Pinpoint the cell where the given text exists, returning its (X, Y) midpoint coordinate. 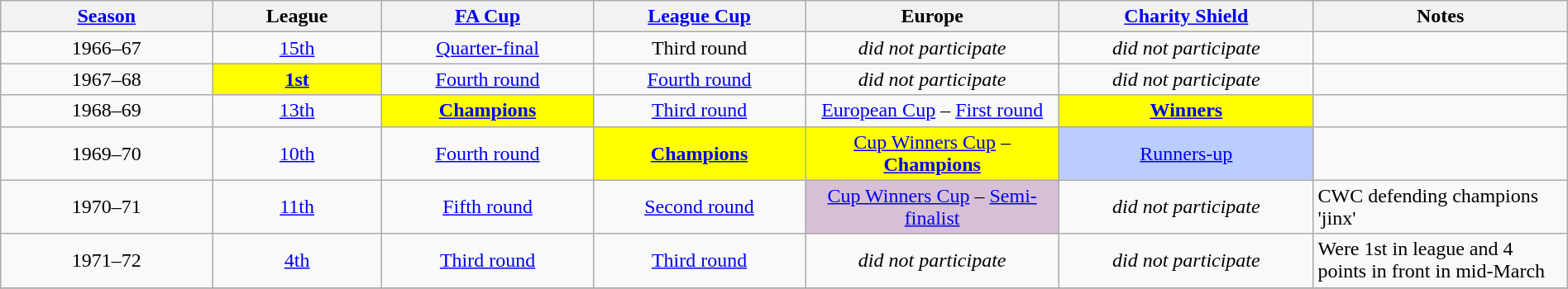
15th (298, 48)
1970–71 (107, 206)
FA Cup (488, 17)
Cup Winners Cup – Semi-finalist (933, 206)
League (298, 17)
League Cup (700, 17)
11th (298, 206)
Fifth round (488, 206)
1969–70 (107, 154)
Quarter-final (488, 48)
4th (298, 261)
Cup Winners Cup – Champions (933, 154)
1966–67 (107, 48)
Season (107, 17)
Second round (700, 206)
Europe (933, 17)
Notes (1441, 17)
CWC defending champions 'jinx' (1441, 206)
1967–68 (107, 79)
Runners-up (1186, 154)
1968–69 (107, 111)
European Cup – First round (933, 111)
Charity Shield (1186, 17)
Were 1st in league and 4 points in front in mid-March (1441, 261)
Winners (1186, 111)
1st (298, 79)
10th (298, 154)
1971–72 (107, 261)
13th (298, 111)
